From the cell containing the given text, extract its center point as [x, y] coordinate. 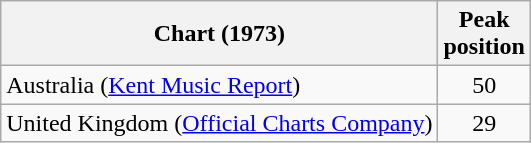
29 [484, 123]
50 [484, 85]
Peak position [484, 34]
Chart (1973) [220, 34]
Australia (Kent Music Report) [220, 85]
United Kingdom (Official Charts Company) [220, 123]
